Locate the cell with the specified text and output its (x, y) center coordinate. 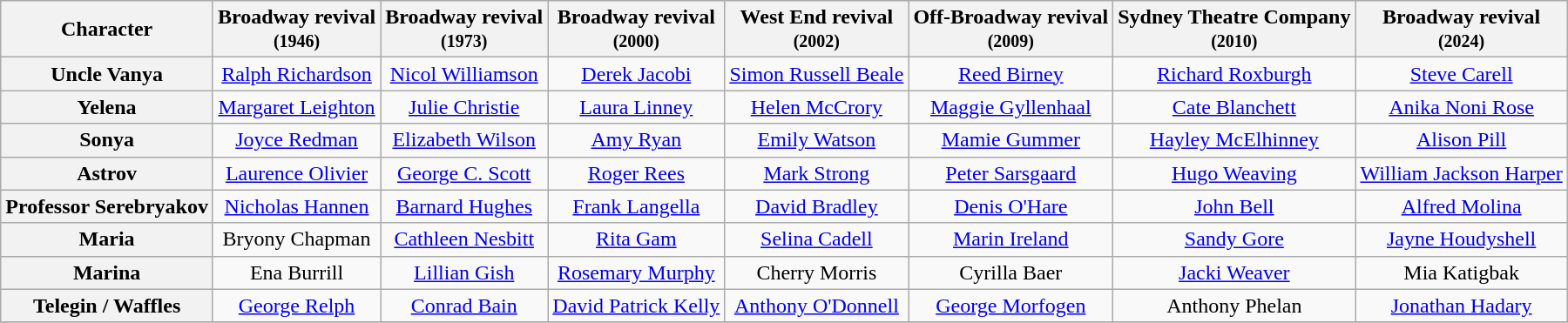
David Bradley (817, 206)
Joyce Redman (296, 140)
Alison Pill (1462, 140)
Yelena (107, 107)
Richard Roxburgh (1234, 74)
Bryony Chapman (296, 239)
George Morfogen (1010, 306)
Cate Blanchett (1234, 107)
Telegin / Waffles (107, 306)
Broadway revival(2024) (1462, 30)
John Bell (1234, 206)
Professor Serebryakov (107, 206)
Selina Cadell (817, 239)
Hayley McElhinney (1234, 140)
Reed Birney (1010, 74)
Amy Ryan (636, 140)
Anika Noni Rose (1462, 107)
Steve Carell (1462, 74)
Emily Watson (817, 140)
Laura Linney (636, 107)
Ralph Richardson (296, 74)
Laurence Olivier (296, 173)
Nicol Williamson (464, 74)
Marin Ireland (1010, 239)
Sydney Theatre Company(2010) (1234, 30)
Elizabeth Wilson (464, 140)
Sonya (107, 140)
Rosemary Murphy (636, 273)
Mamie Gummer (1010, 140)
Anthony Phelan (1234, 306)
George Relph (296, 306)
Maggie Gyllenhaal (1010, 107)
Nicholas Hannen (296, 206)
George C. Scott (464, 173)
Jonathan Hadary (1462, 306)
Uncle Vanya (107, 74)
Rita Gam (636, 239)
Sandy Gore (1234, 239)
Hugo Weaving (1234, 173)
Margaret Leighton (296, 107)
Peter Sarsgaard (1010, 173)
Broadway revival(2000) (636, 30)
Frank Langella (636, 206)
Marina (107, 273)
Jayne Houdyshell (1462, 239)
Julie Christie (464, 107)
Cathleen Nesbitt (464, 239)
Roger Rees (636, 173)
Character (107, 30)
Lillian Gish (464, 273)
Cyrilla Baer (1010, 273)
Conrad Bain (464, 306)
Mark Strong (817, 173)
Barnard Hughes (464, 206)
Mia Katigbak (1462, 273)
Alfred Molina (1462, 206)
Broadway revival(1973) (464, 30)
Denis O'Hare (1010, 206)
Ena Burrill (296, 273)
West End revival(2002) (817, 30)
Astrov (107, 173)
William Jackson Harper (1462, 173)
Cherry Morris (817, 273)
David Patrick Kelly (636, 306)
Broadway revival(1946) (296, 30)
Derek Jacobi (636, 74)
Maria (107, 239)
Off-Broadway revival(2009) (1010, 30)
Anthony O'Donnell (817, 306)
Helen McCrory (817, 107)
Jacki Weaver (1234, 273)
Simon Russell Beale (817, 74)
